Pinpoint the cell where the given text exists, returning its [x, y] midpoint coordinate. 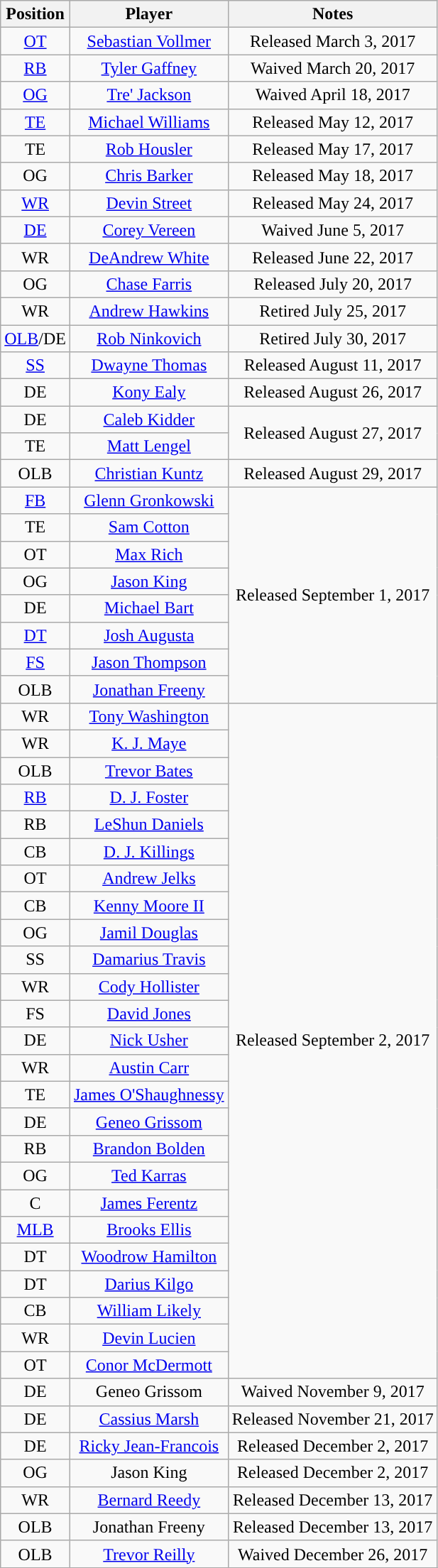
Retired July 25, 2017 [332, 311]
Retired July 30, 2017 [332, 339]
Waived March 20, 2017 [332, 68]
Darius Kilgo [149, 1284]
Kony Ealy [149, 393]
Waived June 5, 2017 [332, 230]
Player [149, 14]
DeAndrew White [149, 257]
Tony Washington [149, 716]
Position [35, 14]
Devin Street [149, 203]
Released July 20, 2017 [332, 284]
Corey Vereen [149, 230]
Conor McDermott [149, 1365]
Released September 2, 2017 [332, 1041]
Released August 26, 2017 [332, 393]
Michael Bart [149, 608]
Michael Williams [149, 122]
Released November 21, 2017 [332, 1419]
Caleb Kidder [149, 420]
Tyler Gaffney [149, 68]
Josh Augusta [149, 635]
Sam Cotton [149, 527]
Rob Housler [149, 149]
Waived April 18, 2017 [332, 95]
Andrew Jelks [149, 879]
Tre' Jackson [149, 95]
Notes [332, 14]
Austin Carr [149, 1068]
Chase Farris [149, 284]
Jamil Douglas [149, 933]
Released August 27, 2017 [332, 433]
Released August 29, 2017 [332, 473]
D. J. Foster [149, 798]
Brandon Bolden [149, 1148]
Released May 24, 2017 [332, 203]
MLB [35, 1230]
Released May 12, 2017 [332, 122]
Released June 22, 2017 [332, 257]
William Likely [149, 1311]
Cody Hollister [149, 987]
Waived November 9, 2017 [332, 1392]
James O'Shaughnessy [149, 1095]
Devin Lucien [149, 1338]
Glenn Gronkowski [149, 500]
Released May 17, 2017 [332, 149]
Christian Kuntz [149, 473]
K. J. Maye [149, 743]
Trevor Reilly [149, 1554]
OLB/DE [35, 339]
Released September 1, 2017 [332, 595]
Cassius Marsh [149, 1419]
Kenny Moore II [149, 906]
Bernard Reedy [149, 1500]
Chris Barker [149, 176]
Matt Lengel [149, 446]
Trevor Bates [149, 770]
C [35, 1203]
Rob Ninkovich [149, 339]
FB [35, 500]
Max Rich [149, 554]
Released March 3, 2017 [332, 41]
Sebastian Vollmer [149, 41]
LeShun Daniels [149, 825]
Brooks Ellis [149, 1230]
Released May 18, 2017 [332, 176]
D. J. Killings [149, 852]
Dwayne Thomas [149, 366]
Ricky Jean-Francois [149, 1446]
Woodrow Hamilton [149, 1257]
Andrew Hawkins [149, 311]
Released August 11, 2017 [332, 366]
David Jones [149, 1014]
Damarius Travis [149, 960]
James Ferentz [149, 1203]
Nick Usher [149, 1041]
Jason Thompson [149, 662]
Ted Karras [149, 1175]
Waived December 26, 2017 [332, 1554]
